For the text-containing cell, return its midpoint in (x, y) coordinate format. 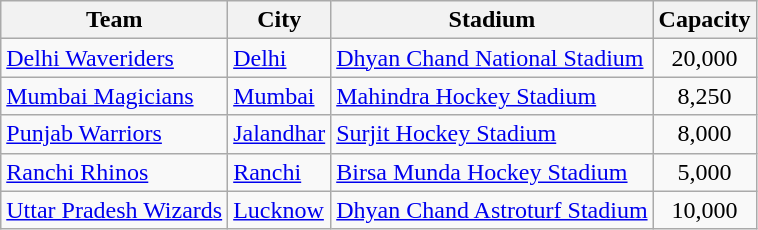
Stadium (492, 20)
Delhi (280, 58)
Jalandhar (280, 134)
Delhi Waveriders (114, 58)
Ranchi Rhinos (114, 172)
Lucknow (280, 210)
Capacity (704, 20)
Mumbai (280, 96)
Ranchi (280, 172)
Team (114, 20)
8,000 (704, 134)
Punjab Warriors (114, 134)
20,000 (704, 58)
Surjit Hockey Stadium (492, 134)
8,250 (704, 96)
Birsa Munda Hockey Stadium (492, 172)
Dhyan Chand Astroturf Stadium (492, 210)
5,000 (704, 172)
Dhyan Chand National Stadium (492, 58)
Uttar Pradesh Wizards (114, 210)
Mumbai Magicians (114, 96)
Mahindra Hockey Stadium (492, 96)
City (280, 20)
10,000 (704, 210)
